Pinpoint the cell where the given text exists, returning its [X, Y] midpoint coordinate. 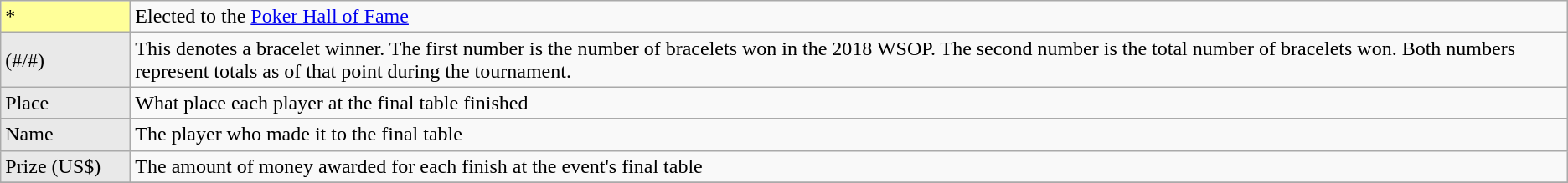
* [65, 17]
Prize (US$) [65, 166]
The player who made it to the final table [849, 135]
The amount of money awarded for each finish at the event's final table [849, 166]
Place [65, 103]
What place each player at the final table finished [849, 103]
(#/#) [65, 60]
Name [65, 135]
Elected to the Poker Hall of Fame [849, 17]
